Determine the [X, Y] coordinate at the center of the cell enclosing the given text.  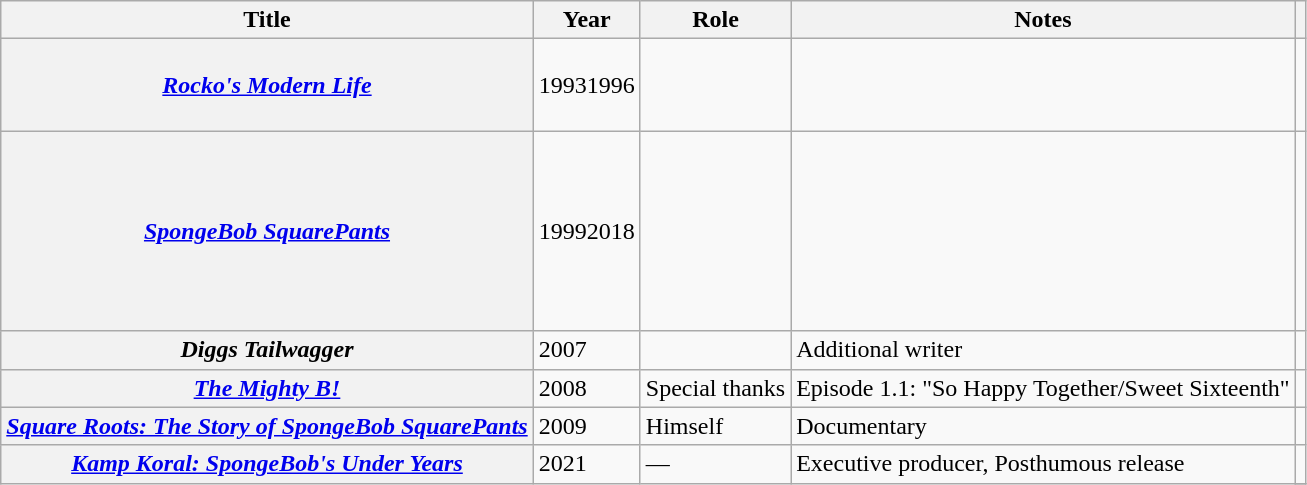
Role [715, 20]
Episode 1.1: "So Happy Together/Sweet Sixteenth" [1043, 388]
Square Roots: The Story of SpongeBob SquarePants [267, 426]
— [715, 464]
2007 [586, 350]
Additional writer [1043, 350]
Himself [715, 426]
Notes [1043, 20]
19931996 [586, 85]
Year [586, 20]
2021 [586, 464]
The Mighty B! [267, 388]
Rocko's Modern Life [267, 85]
2009 [586, 426]
SpongeBob SquarePants [267, 231]
Documentary [1043, 426]
Executive producer, Posthumous release [1043, 464]
Title [267, 20]
Kamp Koral: SpongeBob's Under Years [267, 464]
Diggs Tailwagger [267, 350]
2008 [586, 388]
Special thanks [715, 388]
19992018 [586, 231]
